For the text-containing cell, return its midpoint in [x, y] coordinate format. 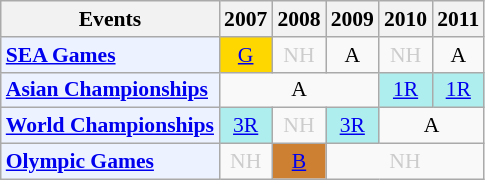
2007 [246, 19]
2009 [352, 19]
Olympic Games [110, 162]
Asian Championships [110, 90]
SEA Games [110, 55]
2008 [298, 19]
2011 [458, 19]
2010 [406, 19]
Events [110, 19]
World Championships [110, 126]
G [246, 55]
B [298, 162]
